Locate the cell with the specified text and output its (X, Y) center coordinate. 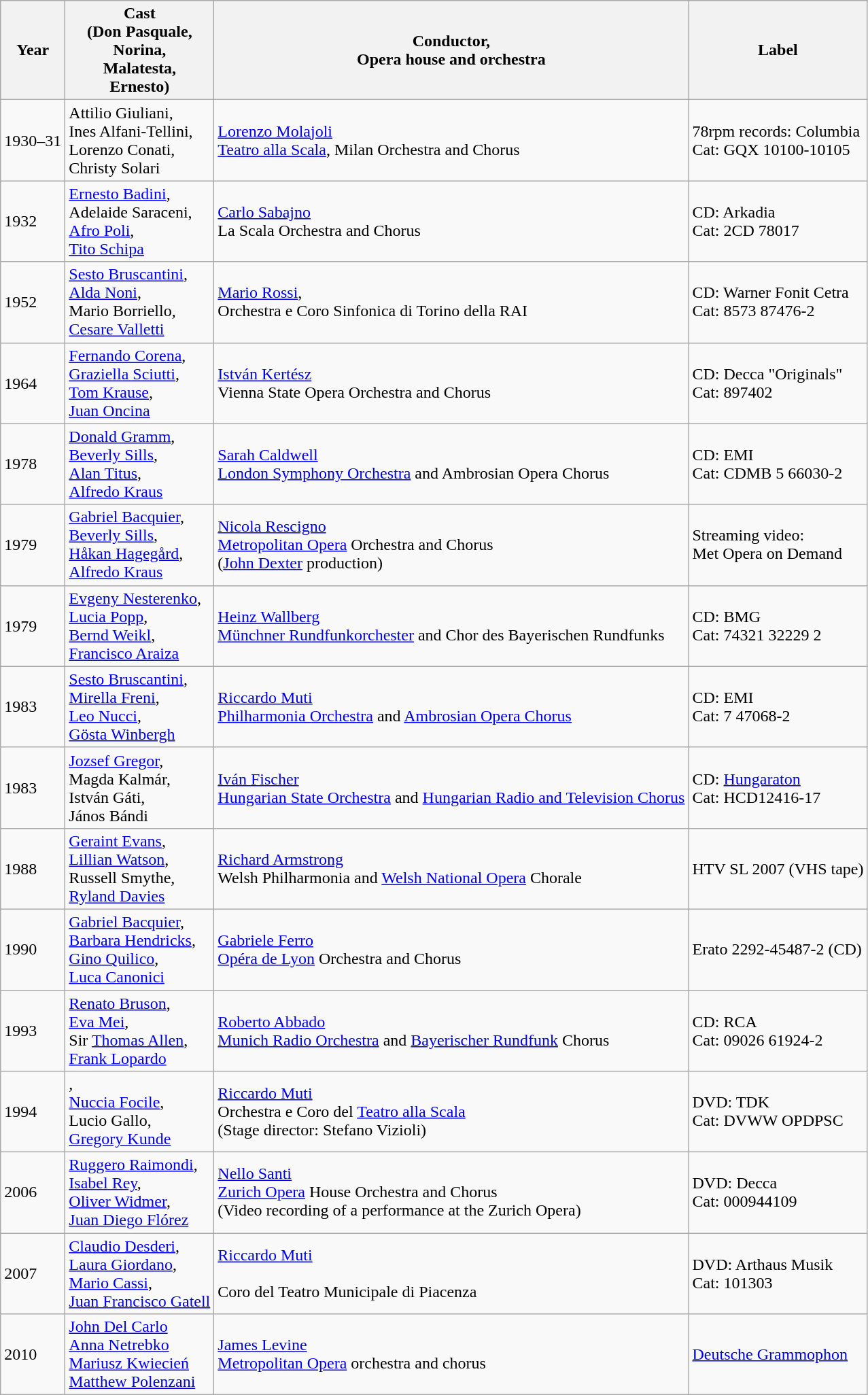
István KertészVienna State Opera Orchestra and Chorus (451, 383)
1993 (33, 1031)
Carlo SabajnoLa Scala Orchestra and Chorus (451, 222)
Nello SantiZurich Opera House Orchestra and Chorus(Video recording of a performance at the Zurich Opera) (451, 1192)
Ernesto Badini,Adelaide Saraceni,Afro Poli,Tito Schipa (140, 222)
1964 (33, 383)
Riccardo MutiOrchestra e Coro del Teatro alla Scala(Stage director: Stefano Vizioli) (451, 1112)
1932 (33, 222)
Roberto AbbadoMunich Radio Orchestra and Bayerischer Rundfunk Chorus (451, 1031)
Gabriel Bacquier,Beverly Sills,Håkan Hagegård,Alfredo Kraus (140, 545)
1978 (33, 464)
Attilio Giuliani,Ines Alfani-Tellini,Lorenzo Conati,Christy Solari (140, 140)
2006 (33, 1192)
2007 (33, 1274)
,Nuccia Focile,Lucio Gallo,Gregory Kunde (140, 1112)
Sesto Bruscantini,Alda Noni,Mario Borriello,Cesare Valletti (140, 302)
Ruggero Raimondi,Isabel Rey,Oliver Widmer,Juan Diego Flórez (140, 1192)
CD: RCACat: 09026 61924-2 (778, 1031)
CD: EMICat: 7 47068-2 (778, 707)
Jozsef Gregor,Magda Kalmár,István Gáti,János Bándi (140, 787)
Erato 2292-45487-2 (CD) (778, 949)
CD: Decca "Originals"Cat: 897402 (778, 383)
Conductor,Opera house and orchestra (451, 50)
Label (778, 50)
Riccardo MutiPhilharmonia Orchestra and Ambrosian Opera Chorus (451, 707)
CD: Warner Fonit CetraCat: 8573 87476-2 (778, 302)
78rpm records: ColumbiaCat: GQX 10100-10105 (778, 140)
Lorenzo MolajoliTeatro alla Scala, Milan Orchestra and Chorus (451, 140)
James LevineMetropolitan Opera orchestra and chorus (451, 1354)
Gabriele FerroOpéra de Lyon Orchestra and Chorus (451, 949)
Deutsche Grammophon (778, 1354)
Heinz WallbergMünchner Rundfunkorchester and Chor des Bayerischen Rundfunks (451, 625)
Year (33, 50)
DVD: TDKCat: DVWW OPDPSC (778, 1112)
Cast(Don Pasquale,Norina,Malatesta,Ernesto) (140, 50)
Nicola RescignoMetropolitan Opera Orchestra and Chorus(John Dexter production) (451, 545)
1990 (33, 949)
Renato Bruson,Eva Mei,Sir Thomas Allen,Frank Lopardo (140, 1031)
Claudio Desderi,Laura Giordano,Mario Cassi,Juan Francisco Gatell (140, 1274)
1988 (33, 869)
CD: EMICat: CDMB 5 66030-2 (778, 464)
Sarah CaldwellLondon Symphony Orchestra and Ambrosian Opera Chorus (451, 464)
John Del CarloAnna NetrebkoMariusz KwiecieńMatthew Polenzani (140, 1354)
CD: BMGCat: 74321 32229 2 (778, 625)
Richard ArmstrongWelsh Philharmonia and Welsh National Opera Chorale (451, 869)
1930–31 (33, 140)
Geraint Evans,Lillian Watson,Russell Smythe,Ryland Davies (140, 869)
Riccardo Muti Coro del Teatro Municipale di Piacenza (451, 1274)
Donald Gramm,Beverly Sills,Alan Titus,Alfredo Kraus (140, 464)
CD: ArkadiaCat: 2CD 78017 (778, 222)
Streaming video:Met Opera on Demand (778, 545)
1994 (33, 1112)
HTV SL 2007 (VHS tape) (778, 869)
Fernando Corena,Graziella Sciutti,Tom Krause,Juan Oncina (140, 383)
CD: HungaratonCat: HCD12416-17 (778, 787)
Evgeny Nesterenko,Lucia Popp,Bernd Weikl,Francisco Araiza (140, 625)
Sesto Bruscantini,Mirella Freni,Leo Nucci,Gösta Winbergh (140, 707)
Mario Rossi,Orchestra e Coro Sinfonica di Torino della RAI (451, 302)
Gabriel Bacquier,Barbara Hendricks,Gino Quilico,Luca Canonici (140, 949)
1952 (33, 302)
DVD: DeccaCat: 000944109 (778, 1192)
DVD: Arthaus MusikCat: 101303 (778, 1274)
2010 (33, 1354)
Iván FischerHungarian State Orchestra and Hungarian Radio and Television Chorus (451, 787)
